Provide the (X, Y) coordinate of the cell's center where the given text is located.  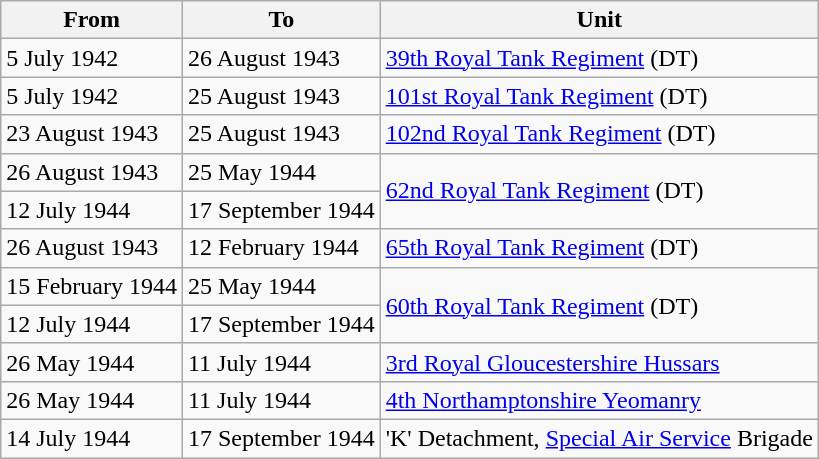
62nd Royal Tank Regiment (DT) (599, 191)
15 February 1944 (92, 286)
14 July 1944 (92, 438)
From (92, 20)
12 February 1944 (281, 248)
39th Royal Tank Regiment (DT) (599, 58)
4th Northamptonshire Yeomanry (599, 400)
65th Royal Tank Regiment (DT) (599, 248)
23 August 1943 (92, 134)
Unit (599, 20)
101st Royal Tank Regiment (DT) (599, 96)
3rd Royal Gloucestershire Hussars (599, 362)
102nd Royal Tank Regiment (DT) (599, 134)
To (281, 20)
'K' Detachment, Special Air Service Brigade (599, 438)
60th Royal Tank Regiment (DT) (599, 305)
